Provide the (X, Y) coordinate of the cell's center where the given text is located.  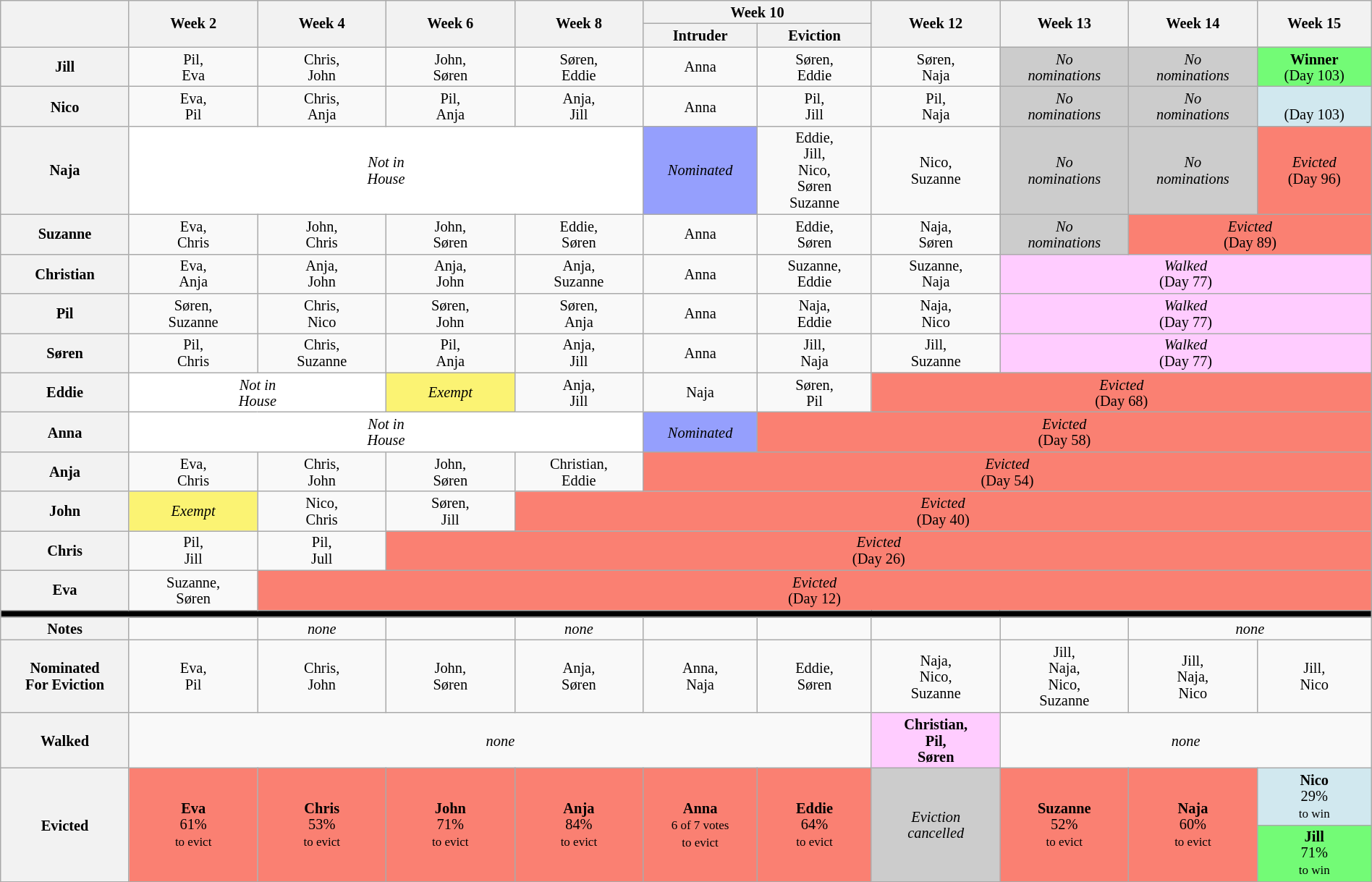
Pil,Naja (936, 106)
Anna6 of 7 votesto evict (700, 825)
Eddie, Jill,Nico,Søren Suzanne (815, 170)
Søren,Suzanne (193, 313)
Søren,John (451, 313)
Suzanne,Eddie (815, 273)
Week 10 (758, 12)
Week 15 (1314, 23)
Evicted(Day 96) (1314, 170)
Søren,Naja (936, 67)
Pil,Chris (193, 353)
Week 6 (451, 23)
John (65, 511)
Nico,Suzanne (936, 170)
Nico,Chris (322, 511)
Anna,Naja (700, 676)
Winner(Day 103) (1314, 67)
Jill,Naja (815, 353)
Chris (65, 550)
Eva,Anja (193, 273)
Suzanne,Naja (936, 273)
Eva61%to evict (193, 825)
Week 4 (322, 23)
Chris53%to evict (322, 825)
Pil,Jull (322, 550)
John71%to evict (451, 825)
Suzanne,Søren (193, 590)
Evicted(Day 12) (815, 590)
Chris,Nico (322, 313)
Eviction (815, 35)
(Day 103) (1314, 106)
Jill,Nico (1314, 676)
Christian,Pil,Søren (936, 739)
Evicted (65, 825)
NominatedFor Eviction (65, 676)
Christian (65, 273)
Søren,Anja (579, 313)
Chris,Suzanne (322, 353)
Anja (65, 472)
Evicted(Day 54) (1007, 472)
Anja,Suzanne (579, 273)
Anja84%to evict (579, 825)
Jill,Suzanne (936, 353)
Walked (65, 739)
Suzanne (65, 234)
Eddie (65, 392)
John,Chris (322, 234)
Evicted(Day 58) (1065, 431)
Jill,Naja,Nico,Suzanne (1064, 676)
Evicted(Day 89) (1250, 234)
Chris,Anja (322, 106)
Pil,Eva (193, 67)
Evictioncancelled (936, 825)
Nico (65, 106)
Naja60%to evict (1193, 825)
Jill71%to win (1314, 854)
Nico29%to win (1314, 796)
Anja,Søren (579, 676)
Eddie64%to evict (815, 825)
Søren,Jill (451, 511)
Christian,Eddie (579, 472)
Notes (65, 628)
Naja,Eddie (815, 313)
Suzanne52%to evict (1064, 825)
Pil (65, 313)
Eva (65, 590)
Jill (65, 67)
Evicted(Day 26) (879, 550)
Søren (65, 353)
Naja,Søren (936, 234)
Week 12 (936, 23)
Intruder (700, 35)
Week 14 (1193, 23)
Naja,Nico (936, 313)
Week 2 (193, 23)
Evicted(Day 40) (943, 511)
Evicted(Day 68) (1122, 392)
Søren,Pil (815, 392)
Week 13 (1064, 23)
Week 8 (579, 23)
Naja,Nico,Suzanne (936, 676)
Jill,Naja,Nico (1193, 676)
